Determine the [x, y] coordinate at the center of the cell enclosing the given text.  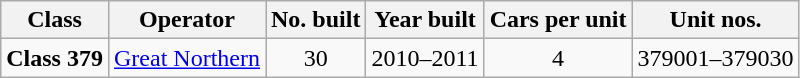
30 [316, 58]
Year built [425, 20]
Cars per unit [558, 20]
Operator [186, 20]
Class 379 [55, 58]
No. built [316, 20]
2010–2011 [425, 58]
Class [55, 20]
Great Northern [186, 58]
4 [558, 58]
Unit nos. [716, 20]
379001–379030 [716, 58]
